Provide the (X, Y) coordinate of the cell's center where the given text is located.  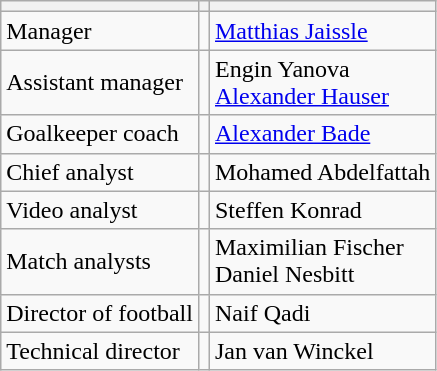
Director of football (100, 313)
Match analysts (100, 262)
Jan van Winckel (322, 351)
Goalkeeper coach (100, 134)
Matthias Jaissle (322, 31)
Technical director (100, 351)
Chief analyst (100, 172)
Alexander Bade (322, 134)
Assistant manager (100, 82)
Maximilian Fischer Daniel Nesbitt (322, 262)
Video analyst (100, 210)
Manager (100, 31)
Engin Yanova Alexander Hauser (322, 82)
Mohamed Abdelfattah (322, 172)
Steffen Konrad (322, 210)
Naif Qadi (322, 313)
